Provide the [X, Y] coordinate of the cell's center where the given text is located.  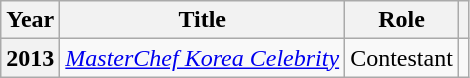
Role [402, 20]
Title [202, 20]
2013 [30, 58]
MasterChef Korea Celebrity [202, 58]
Contestant [402, 58]
Year [30, 20]
